Determine the [X, Y] coordinate at the center of the cell enclosing the given text.  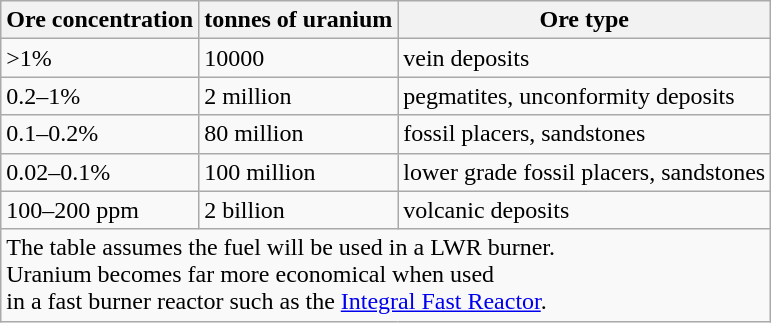
volcanic deposits [584, 210]
vein deposits [584, 58]
lower grade fossil placers, sandstones [584, 172]
80 million [298, 134]
100 million [298, 172]
0.2–1% [100, 96]
>1% [100, 58]
2 billion [298, 210]
Ore type [584, 20]
0.1–0.2% [100, 134]
fossil placers, sandstones [584, 134]
Ore concentration [100, 20]
100–200 ppm [100, 210]
10000 [298, 58]
2 million [298, 96]
tonnes of uranium [298, 20]
0.02–0.1% [100, 172]
pegmatites, unconformity deposits [584, 96]
